Detect which cell encompasses the target text, then output its [X, Y] center coordinate. 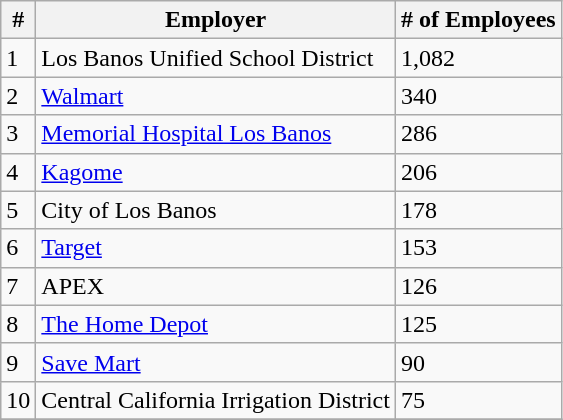
Memorial Hospital Los Banos [216, 134]
5 [18, 210]
4 [18, 172]
286 [478, 134]
178 [478, 210]
# of Employees [478, 20]
# [18, 20]
Save Mart [216, 362]
10 [18, 400]
9 [18, 362]
8 [18, 324]
Kagome [216, 172]
90 [478, 362]
125 [478, 324]
Walmart [216, 96]
340 [478, 96]
75 [478, 400]
1,082 [478, 58]
The Home Depot [216, 324]
Los Banos Unified School District [216, 58]
7 [18, 286]
City of Los Banos [216, 210]
153 [478, 248]
126 [478, 286]
Employer [216, 20]
Central California Irrigation District [216, 400]
Target [216, 248]
2 [18, 96]
1 [18, 58]
APEX [216, 286]
6 [18, 248]
3 [18, 134]
206 [478, 172]
